Return [X, Y] of the center of cell containing provided text 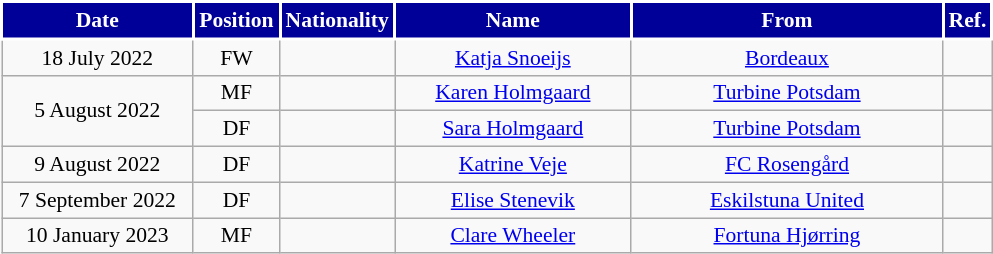
Elise Stenevik [514, 200]
Ref. [968, 20]
Fortuna Hjørring [787, 236]
10 January 2023 [98, 236]
Date [98, 20]
9 August 2022 [98, 165]
FC Rosengård [787, 165]
Eskilstuna United [787, 200]
18 July 2022 [98, 57]
Nationality [338, 20]
Sara Holmgaard [514, 129]
Katrine Veje [514, 165]
Karen Holmgaard [514, 93]
From [787, 20]
7 September 2022 [98, 200]
Position [236, 20]
Clare Wheeler [514, 236]
Name [514, 20]
Bordeaux [787, 57]
FW [236, 57]
5 August 2022 [98, 110]
Katja Snoeijs [514, 57]
